Capture the cell that displays the provided text and extract its [x, y] central coordinate. 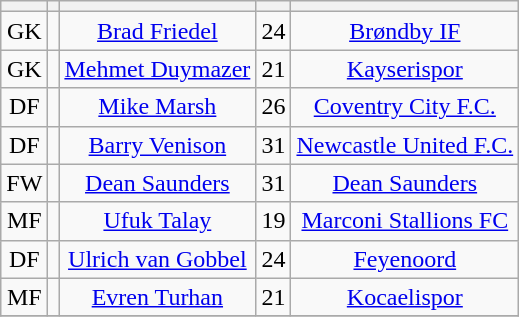
Marconi Stallions FC [405, 221]
Ulrich van Gobbel [158, 259]
Mike Marsh [158, 107]
Kocaelispor [405, 297]
Coventry City F.C. [405, 107]
19 [274, 221]
FW [24, 183]
Ufuk Talay [158, 221]
26 [274, 107]
Newcastle United F.C. [405, 145]
Brøndby IF [405, 31]
Evren Turhan [158, 297]
Mehmet Duymazer [158, 69]
Brad Friedel [158, 31]
Barry Venison [158, 145]
Feyenoord [405, 259]
Kayserispor [405, 69]
